Return (X, Y) of the center of cell containing provided text 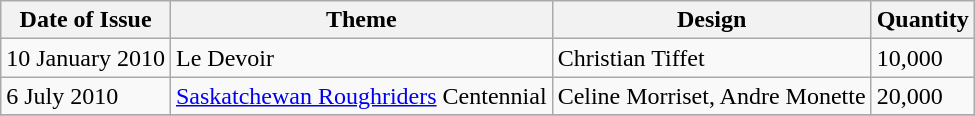
10 January 2010 (86, 58)
20,000 (922, 96)
10,000 (922, 58)
6 July 2010 (86, 96)
Date of Issue (86, 20)
Le Devoir (361, 58)
Theme (361, 20)
Saskatchewan Roughriders Centennial (361, 96)
Quantity (922, 20)
Design (712, 20)
Celine Morriset, Andre Monette (712, 96)
Christian Tiffet (712, 58)
